Find where the given text appears and provide that cell's center as [x, y] coordinate. 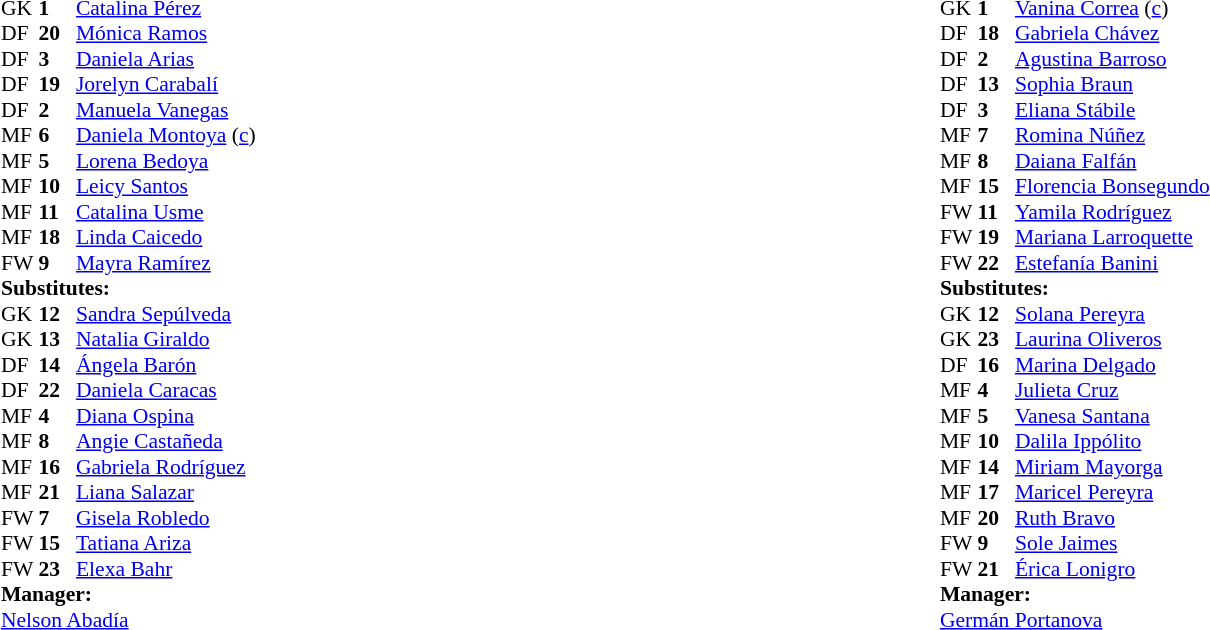
Elexa Bahr [166, 569]
Leicy Santos [166, 186]
Gabriela Rodríguez [166, 467]
Daniela Arias [166, 59]
Florencia Bonsegundo [1112, 186]
Mariana Larroquette [1112, 237]
Jorelyn Carabalí [166, 84]
Liana Salazar [166, 492]
Diana Ospina [166, 416]
Gisela Robledo [166, 518]
Daniela Montoya (c) [166, 135]
Daiana Falfán [1112, 161]
Manuela Vanegas [166, 110]
Julieta Cruz [1112, 390]
Ángela Barón [166, 365]
Lorena Bedoya [166, 161]
Sophia Braun [1112, 84]
Miriam Mayorga [1112, 467]
Linda Caicedo [166, 237]
6 [57, 135]
Mónica Ramos [166, 33]
Mayra Ramírez [166, 263]
Catalina Usme [166, 212]
Sandra Sepúlveda [166, 314]
Estefanía Banini [1112, 263]
Angie Castañeda [166, 441]
Sole Jaimes [1112, 543]
Romina Núñez [1112, 135]
Agustina Barroso [1112, 59]
17 [996, 492]
Yamila Rodríguez [1112, 212]
Natalia Giraldo [166, 339]
Tatiana Ariza [166, 543]
Ruth Bravo [1112, 518]
Maricel Pereyra [1112, 492]
Marina Delgado [1112, 365]
Laurina Oliveros [1112, 339]
Daniela Caracas [166, 390]
Érica Lonigro [1112, 569]
Gabriela Chávez [1112, 33]
Solana Pereyra [1112, 314]
Eliana Stábile [1112, 110]
Vanesa Santana [1112, 416]
Dalila Ippólito [1112, 441]
